Return the (X, Y) coordinate for the center point of the cell that contains the specified text.  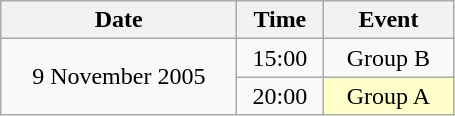
Group B (388, 58)
15:00 (280, 58)
Group A (388, 96)
Event (388, 20)
20:00 (280, 96)
9 November 2005 (119, 77)
Time (280, 20)
Date (119, 20)
